Return (X, Y) of the center of cell containing provided text 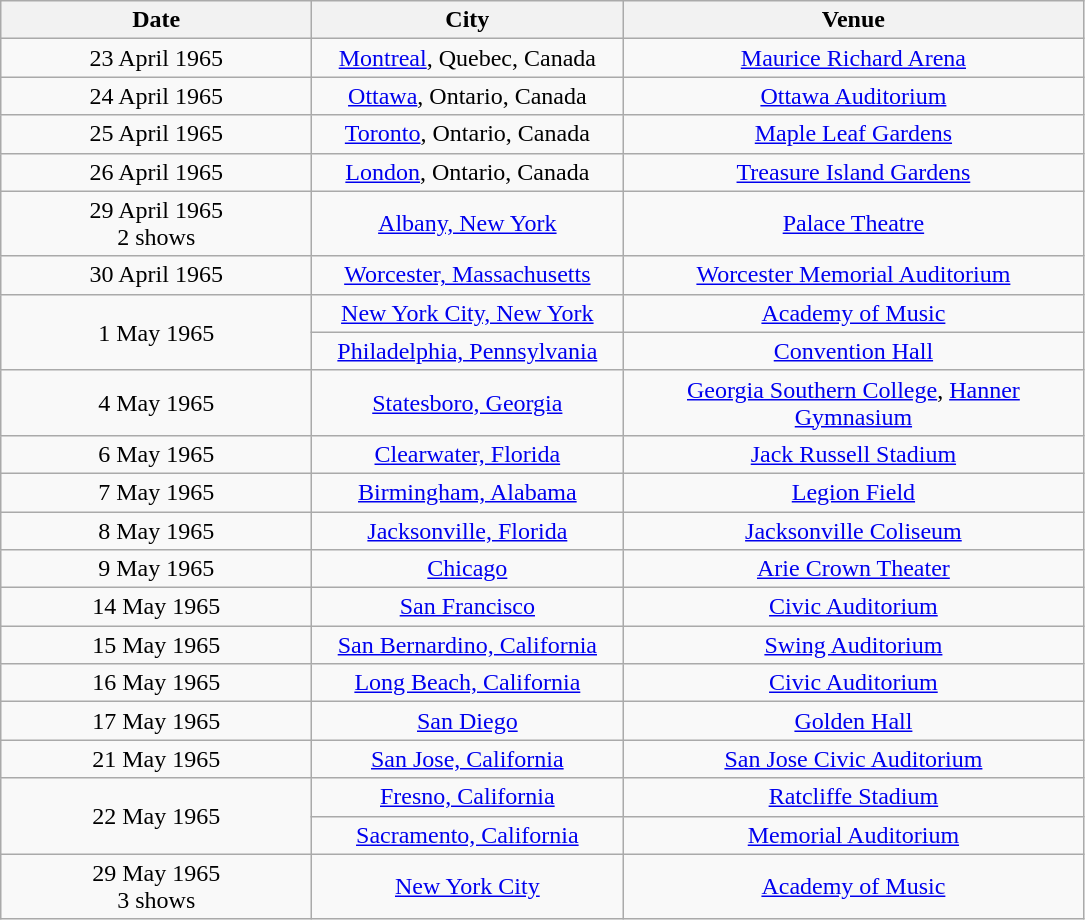
Philadelphia, Pennsylvania (468, 351)
7 May 1965 (156, 492)
Ottawa, Ontario, Canada (468, 96)
Worcester, Massachusetts (468, 275)
16 May 1965 (156, 683)
Maple Leaf Gardens (854, 134)
Jacksonville Coliseum (854, 531)
New York City, New York (468, 313)
Chicago (468, 569)
26 April 1965 (156, 172)
Legion Field (854, 492)
Golden Hall (854, 721)
Palace Theatre (854, 224)
Maurice Richard Arena (854, 58)
Treasure Island Gardens (854, 172)
Memorial Auditorium (854, 835)
14 May 1965 (156, 607)
Date (156, 20)
17 May 1965 (156, 721)
Convention Hall (854, 351)
9 May 1965 (156, 569)
Sacramento, California (468, 835)
San Diego (468, 721)
Fresno, California (468, 797)
6 May 1965 (156, 454)
Montreal, Quebec, Canada (468, 58)
Albany, New York (468, 224)
Ottawa Auditorium (854, 96)
8 May 1965 (156, 531)
25 April 1965 (156, 134)
Arie Crown Theater (854, 569)
30 April 1965 (156, 275)
San Jose, California (468, 759)
21 May 1965 (156, 759)
4 May 1965 (156, 402)
23 April 1965 (156, 58)
San Francisco (468, 607)
Swing Auditorium (854, 645)
Toronto, Ontario, Canada (468, 134)
San Jose Civic Auditorium (854, 759)
London, Ontario, Canada (468, 172)
Venue (854, 20)
Jacksonville, Florida (468, 531)
22 May 1965 (156, 816)
New York City (468, 886)
Birmingham, Alabama (468, 492)
1 May 1965 (156, 332)
29 April 19652 shows (156, 224)
San Bernardino, California (468, 645)
Jack Russell Stadium (854, 454)
Ratcliffe Stadium (854, 797)
Long Beach, California (468, 683)
29 May 19653 shows (156, 886)
Worcester Memorial Auditorium (854, 275)
24 April 1965 (156, 96)
Clearwater, Florida (468, 454)
15 May 1965 (156, 645)
Statesboro, Georgia (468, 402)
Georgia Southern College, Hanner Gymnasium (854, 402)
City (468, 20)
